Detect which cell encompasses the target text, then output its [X, Y] center coordinate. 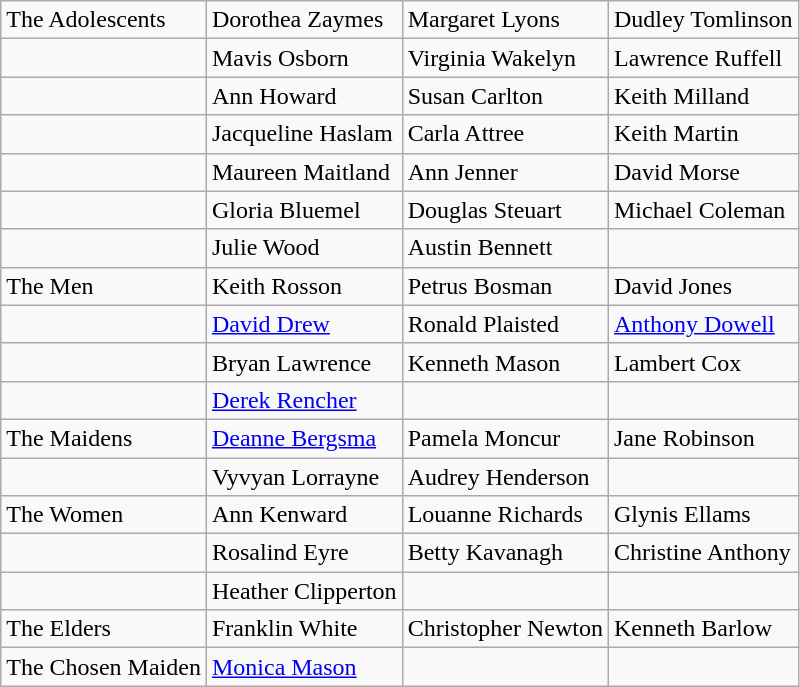
Bryan Lawrence [304, 362]
Vyvyan Lorrayne [304, 477]
The Men [104, 286]
Rosalind Eyre [304, 553]
Carla Attree [505, 134]
David Morse [703, 172]
Christine Anthony [703, 553]
Ann Jenner [505, 172]
Maureen Maitland [304, 172]
The Maidens [104, 438]
Dorothea Zaymes [304, 20]
Lambert Cox [703, 362]
The Adolescents [104, 20]
The Elders [104, 629]
Austin Bennett [505, 248]
Ann Kenward [304, 515]
The Women [104, 515]
Heather Clipperton [304, 591]
Christopher Newton [505, 629]
Kenneth Mason [505, 362]
The Chosen Maiden [104, 667]
Michael Coleman [703, 210]
Derek Rencher [304, 400]
Glynis Ellams [703, 515]
Lawrence Ruffell [703, 58]
Audrey Henderson [505, 477]
Kenneth Barlow [703, 629]
Betty Kavanagh [505, 553]
Margaret Lyons [505, 20]
Jane Robinson [703, 438]
Franklin White [304, 629]
David Jones [703, 286]
Keith Rosson [304, 286]
Dudley Tomlinson [703, 20]
Julie Wood [304, 248]
Keith Martin [703, 134]
Anthony Dowell [703, 324]
David Drew [304, 324]
Virginia Wakelyn [505, 58]
Gloria Bluemel [304, 210]
Louanne Richards [505, 515]
Monica Mason [304, 667]
Susan Carlton [505, 96]
Jacqueline Haslam [304, 134]
Deanne Bergsma [304, 438]
Petrus Bosman [505, 286]
Pamela Moncur [505, 438]
Keith Milland [703, 96]
Mavis Osborn [304, 58]
Ann Howard [304, 96]
Douglas Steuart [505, 210]
Ronald Plaisted [505, 324]
